Detect which cell encompasses the target text, then output its (x, y) center coordinate. 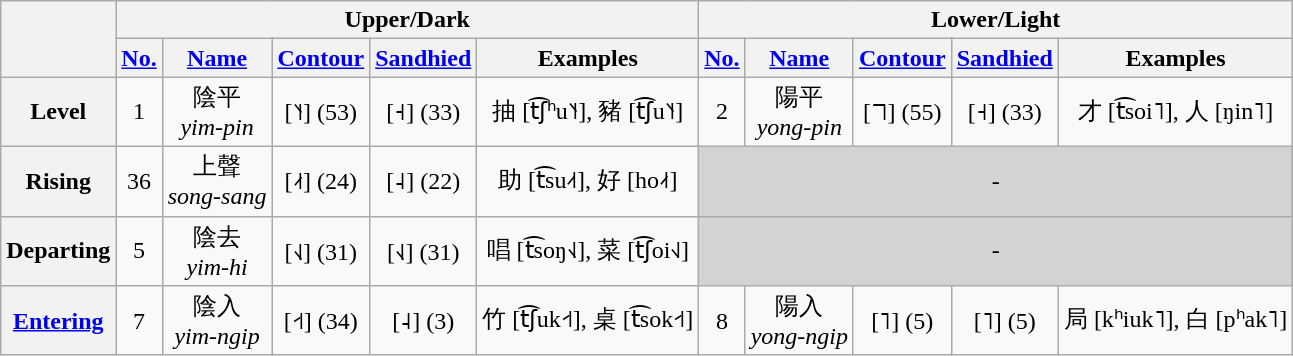
1 (139, 112)
[˨˦] (24) (321, 181)
Level (58, 112)
7 (139, 321)
Rising (58, 181)
Upper/Dark (408, 20)
Entering (58, 321)
竹 [t͡ʃuk˧˦], 桌 [t͡sok˧˦] (588, 321)
才 [t͡soi˥], 人 [ŋin˥] (1175, 112)
抽 [t͡ʃʰu˥˧], 豬 [t͡ʃu˥˧] (588, 112)
陰入yim-ngip (217, 321)
陰平yim-pin (217, 112)
Lower/Light (996, 20)
[˥˥] (55) (902, 112)
[˧˦] (34) (321, 321)
[˨] (3) (424, 321)
8 (722, 321)
Departing (58, 251)
2 (722, 112)
[˨] (22) (424, 181)
助 [t͡su˨˦], 好 [ho˨˦] (588, 181)
陽平yong-pin (799, 112)
5 (139, 251)
陽入yong-ngip (799, 321)
36 (139, 181)
局 [kʰiuk˥], 白 [pʰak˥] (1175, 321)
唱 [t͡soŋ˧˩], 菜 [t͡ʃoi˧˩] (588, 251)
[˥˧] (53) (321, 112)
上聲song-sang (217, 181)
陰去yim-hi (217, 251)
